Locate the cell with the specified text and output its [x, y] center coordinate. 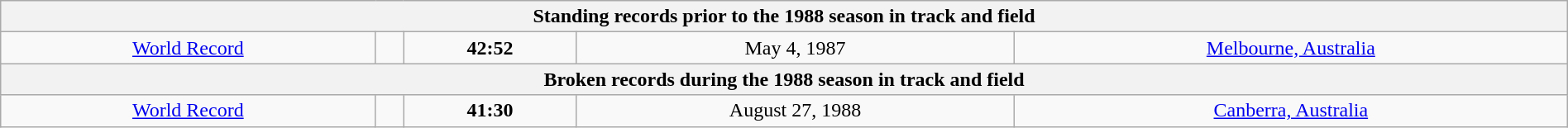
Broken records during the 1988 season in track and field [784, 79]
Standing records prior to the 1988 season in track and field [784, 17]
Canberra, Australia [1290, 111]
42:52 [490, 48]
41:30 [490, 111]
August 27, 1988 [796, 111]
Melbourne, Australia [1290, 48]
May 4, 1987 [796, 48]
